Capture the cell that displays the provided text and extract its [x, y] central coordinate. 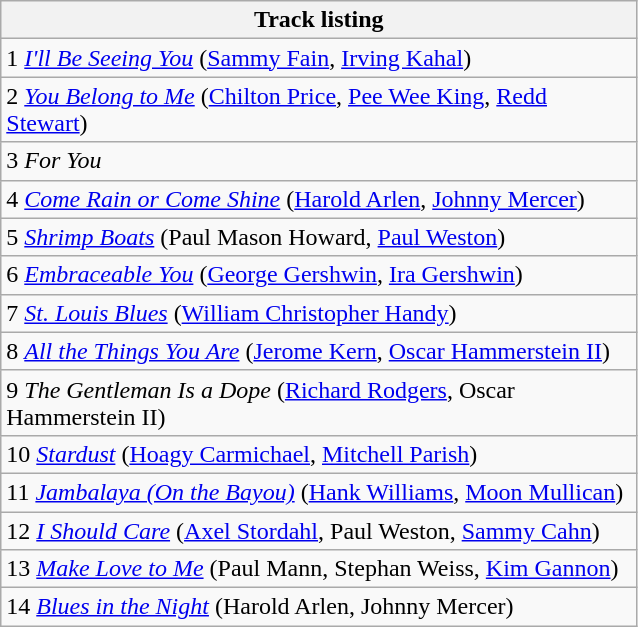
1 I'll Be Seeing You (Sammy Fain, Irving Kahal) [319, 58]
10 Stardust (Hoagy Carmichael, Mitchell Parish) [319, 454]
9 The Gentleman Is a Dope (Richard Rodgers, Oscar Hammerstein II) [319, 402]
8 All the Things You Are (Jerome Kern, Oscar Hammerstein II) [319, 351]
4 Come Rain or Come Shine (Harold Arlen, Johnny Mercer) [319, 199]
Track listing [319, 20]
14 Blues in the Night (Harold Arlen, Johnny Mercer) [319, 607]
2 You Belong to Me (Chilton Price, Pee Wee King, Redd Stewart) [319, 110]
6 Embraceable You (George Gershwin, Ira Gershwin) [319, 275]
3 For You [319, 161]
13 Make Love to Me (Paul Mann, Stephan Weiss, Kim Gannon) [319, 569]
11 Jambalaya (On the Bayou) (Hank Williams, Moon Mullican) [319, 492]
12 I Should Care (Axel Stordahl, Paul Weston, Sammy Cahn) [319, 531]
7 St. Louis Blues (William Christopher Handy) [319, 313]
5 Shrimp Boats (Paul Mason Howard, Paul Weston) [319, 237]
